Scan for the cell matching the given text and deliver its (x, y) coordinate at center. 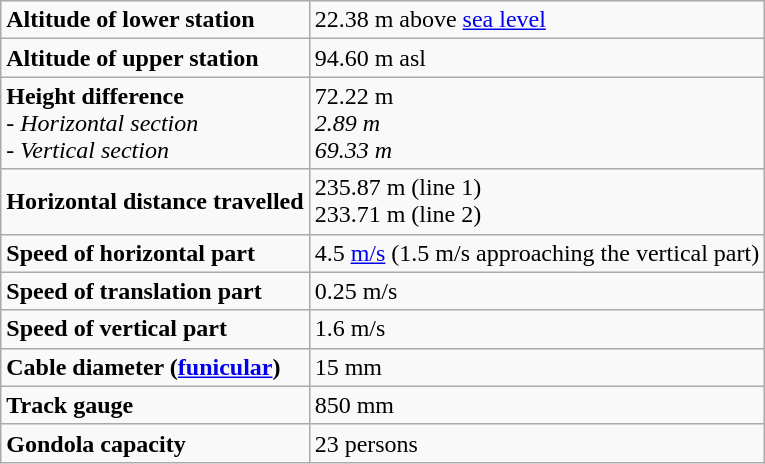
850 mm (537, 405)
94.60 m asl (537, 58)
Height difference- Horizontal section- Vertical section (155, 123)
1.6 m/s (537, 329)
72.22 m2.89 m69.33 m (537, 123)
Track gauge (155, 405)
Speed of vertical part (155, 329)
23 persons (537, 443)
15 mm (537, 367)
Altitude of lower station (155, 20)
Altitude of upper station (155, 58)
Speed of translation part (155, 291)
235.87 m (line 1)233.71 m (line 2) (537, 202)
Horizontal distance travelled (155, 202)
Speed of horizontal part (155, 253)
4.5 m/s (1.5 m/s approaching the vertical part) (537, 253)
Cable diameter (funicular) (155, 367)
Gondola capacity (155, 443)
22.38 m above sea level (537, 20)
0.25 m/s (537, 291)
